Find where the given text appears and provide that cell's center as (X, Y) coordinate. 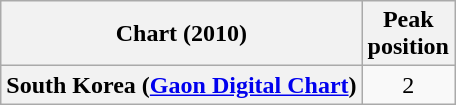
2 (408, 85)
South Korea (Gaon Digital Chart) (182, 85)
Peakposition (408, 34)
Chart (2010) (182, 34)
